Determine the (X, Y) coordinate at the center of the cell enclosing the given text.  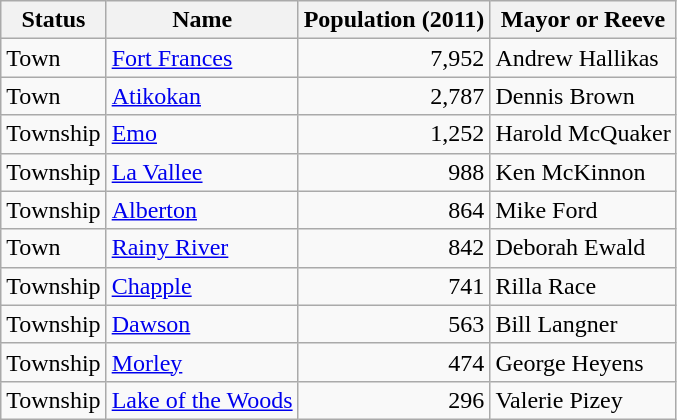
Morley (202, 362)
474 (394, 362)
2,787 (394, 96)
988 (394, 172)
7,952 (394, 58)
Rainy River (202, 248)
741 (394, 286)
842 (394, 248)
La Vallee (202, 172)
1,252 (394, 134)
Mayor or Reeve (583, 20)
Emo (202, 134)
Fort Frances (202, 58)
Status (54, 20)
864 (394, 210)
Valerie Pizey (583, 400)
George Heyens (583, 362)
Population (2011) (394, 20)
Dennis Brown (583, 96)
Rilla Race (583, 286)
Name (202, 20)
Atikokan (202, 96)
Harold McQuaker (583, 134)
Mike Ford (583, 210)
Ken McKinnon (583, 172)
Dawson (202, 324)
Lake of the Woods (202, 400)
Alberton (202, 210)
563 (394, 324)
Chapple (202, 286)
296 (394, 400)
Bill Langner (583, 324)
Andrew Hallikas (583, 58)
Deborah Ewald (583, 248)
